Find where the given text appears and provide that cell's center as [X, Y] coordinate. 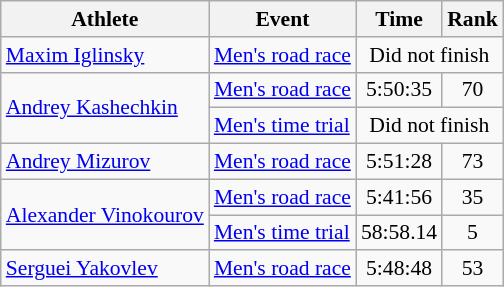
73 [472, 162]
Time [399, 19]
5:50:35 [399, 90]
5 [472, 233]
Event [282, 19]
5:41:56 [399, 197]
Alexander Vinokourov [105, 214]
58:58.14 [399, 233]
Athlete [105, 19]
5:51:28 [399, 162]
Andrey Kashechkin [105, 108]
70 [472, 90]
35 [472, 197]
5:48:48 [399, 269]
Serguei Yakovlev [105, 269]
Andrey Mizurov [105, 162]
Maxim Iglinsky [105, 55]
Rank [472, 19]
53 [472, 269]
